Return the (x, y) coordinate for the center point of the cell that contains the specified text.  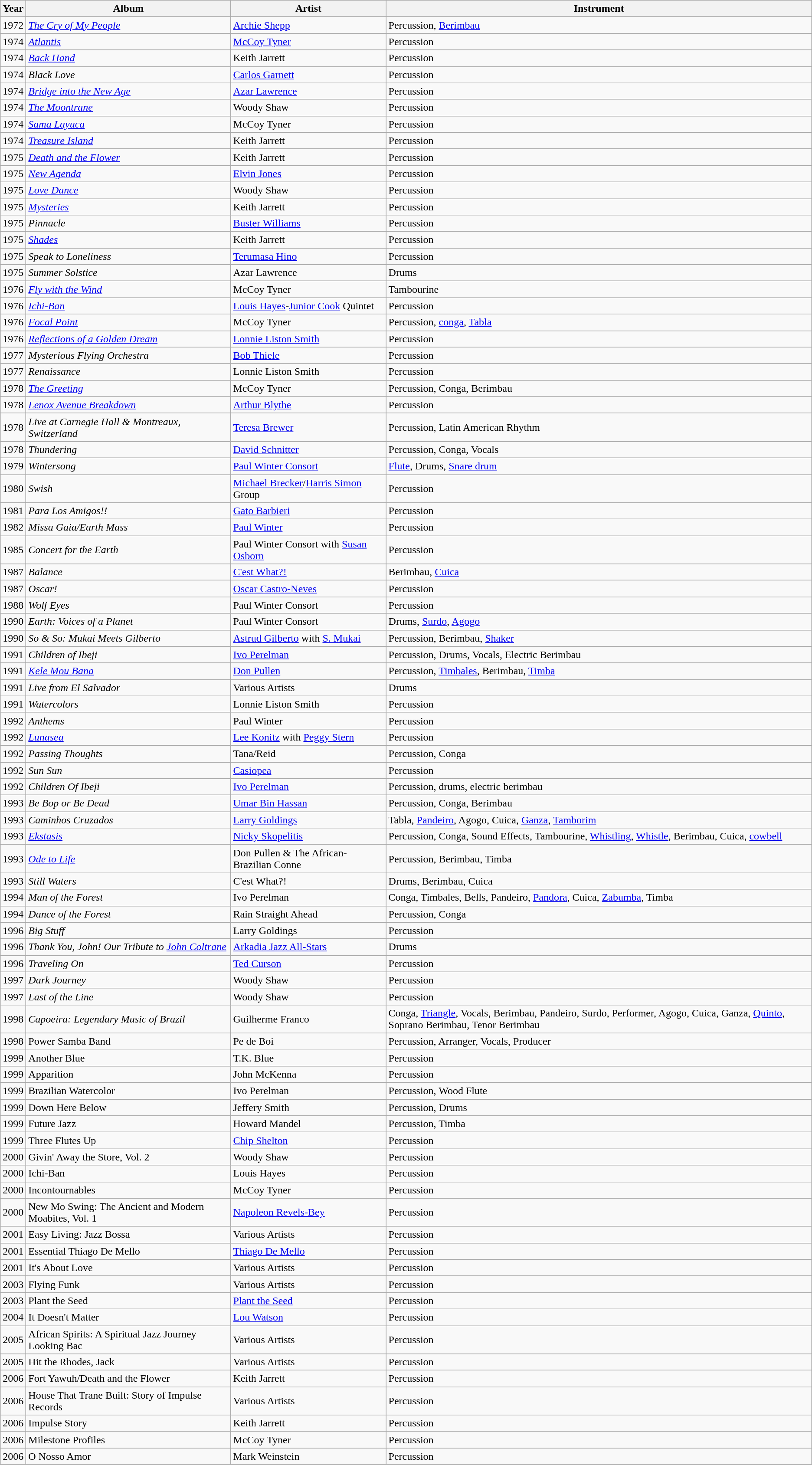
Children of Ibeji (128, 655)
Sama Layuca (128, 124)
Brazilian Watercolor (128, 1091)
Pe de Boi (308, 1041)
Dance of the Forest (128, 914)
John McKenna (308, 1075)
Oscar Castro-Neves (308, 589)
Kele Mou Bana (128, 671)
Apparition (128, 1075)
Flying Funk (128, 1284)
Anthems (128, 721)
Hit the Rhodes, Jack (128, 1362)
Summer Solstice (128, 273)
Arthur Blythe (308, 405)
Album (128, 9)
African Spirits: A Spiritual Jazz Journey Looking Bac (128, 1340)
T.K. Blue (308, 1058)
Percussion, Drums (599, 1108)
Conga, Triangle, Vocals, Berimbau, Pandeiro, Surdo, Performer, Agogo, Cuica, Ganza, Quinto, Soprano Berimbau, Tenor Berimbau (599, 1019)
Howard Mandel (308, 1124)
Fort Yawuh/Death and the Flower (128, 1379)
Lunasea (128, 737)
Guilherme Franco (308, 1019)
Percussion, Wood Flute (599, 1091)
The Cry of My People (128, 25)
So & So: Mukai Meets Gilberto (128, 638)
Concert for the Earth (128, 550)
Love Dance (128, 190)
Sun Sun (128, 770)
Percussion, drums, electric berimbau (599, 787)
The Moontrane (128, 108)
Mark Weinstein (308, 1456)
Earth: Voices of a Planet (128, 622)
1988 (13, 605)
Jeffery Smith (308, 1108)
New Agenda (128, 174)
Tana/Reid (308, 754)
Louis Hayes-Junior Cook Quintet (308, 306)
Renaissance (128, 372)
Mysterious Flying Orchestra (128, 355)
Napoleon Revels-Bey (308, 1212)
Ekstasis (128, 836)
Nicky Skopelitis (308, 836)
1980 (13, 488)
Traveling On (128, 964)
Terumasa Hino (308, 256)
Percussion, Berimbau, Timba (599, 859)
Ted Curson (308, 964)
Essential Thiago De Mello (128, 1251)
Astrud Gilberto with S. Mukai (308, 638)
Incontournables (128, 1190)
Arkadia Jazz All-Stars (308, 947)
Artist (308, 9)
Archie Shepp (308, 25)
Don Pullen & The African-Brazilian Conne (308, 859)
Percussion, Timbales, Berimbau, Timba (599, 671)
2004 (13, 1317)
Lee Konitz with Peggy Stern (308, 737)
Live at Carnegie Hall & Montreaux, Switzerland (128, 427)
Carlos Garnett (308, 75)
Big Stuff (128, 931)
Flute, Drums, Snare drum (599, 466)
Future Jazz (128, 1124)
Reflections of a Golden Dream (128, 339)
Three Flutes Up (128, 1141)
Percussion, Arranger, Vocals, Producer (599, 1041)
Wolf Eyes (128, 605)
Passing Thoughts (128, 754)
Milestone Profiles (128, 1440)
Swish (128, 488)
Focal Point (128, 322)
Conga, Timbales, Bells, Pandeiro, Pandora, Cuica, Zabumba, Timba (599, 898)
Thiago De Mello (308, 1251)
Umar Bin Hassan (308, 803)
Watercolors (128, 704)
It Doesn't Matter (128, 1317)
Chip Shelton (308, 1141)
Balance (128, 572)
Lenox Avenue Breakdown (128, 405)
Rain Straight Ahead (308, 914)
Man of the Forest (128, 898)
Black Love (128, 75)
Berimbau, Cuica (599, 572)
Children Of Ibeji (128, 787)
Atlantis (128, 42)
Thank You, John! Our Tribute to John Coltrane (128, 947)
Buster Williams (308, 223)
Treasure Island (128, 141)
Lou Watson (308, 1317)
Wintersong (128, 466)
Elvin Jones (308, 174)
Tambourine (599, 289)
Missa Gaia/Earth Mass (128, 528)
Mysteries (128, 207)
Another Blue (128, 1058)
1985 (13, 550)
Bridge into the New Age (128, 91)
Caminhos Cruzados (128, 820)
Teresa Brewer (308, 427)
Dark Journey (128, 980)
Oscar! (128, 589)
Louis Hayes (308, 1173)
Michael Brecker/Harris Simon Group (308, 488)
The Greeting (128, 388)
Ode to Life (128, 859)
Speak to Loneliness (128, 256)
Easy Living: Jazz Bossa (128, 1235)
Capoeira: Legendary Music of Brazil (128, 1019)
Fly with the Wind (128, 289)
Bob Thiele (308, 355)
Thundering (128, 449)
Back Hand (128, 58)
1982 (13, 528)
Percussion, Conga, Vocals (599, 449)
Drums, Surdo, Agogo (599, 622)
Casiopea (308, 770)
Percussion, Berimbau (599, 25)
Impulse Story (128, 1423)
Percussion, Drums, Vocals, Electric Berimbau (599, 655)
Gato Barbieri (308, 511)
Live from El Salvador (128, 688)
Year (13, 9)
Don Pullen (308, 671)
Percussion, conga, Tabla (599, 322)
Last of the Line (128, 996)
Percussion, Latin American Rhythm (599, 427)
1972 (13, 25)
Tabla, Pandeiro, Agogo, Cuica, Ganza, Tamborim (599, 820)
Para Los Amigos!! (128, 511)
O Nosso Amor (128, 1456)
Givin' Away the Store, Vol. 2 (128, 1157)
David Schnitter (308, 449)
Percussion, Timba (599, 1124)
1981 (13, 511)
Instrument (599, 9)
Down Here Below (128, 1108)
1979 (13, 466)
Death and the Flower (128, 157)
Percussion, Berimbau, Shaker (599, 638)
Paul Winter Consort with Susan Osborn (308, 550)
Pinnacle (128, 223)
Power Samba Band (128, 1041)
Be Bop or Be Dead (128, 803)
Drums, Berimbau, Cuica (599, 881)
Still Waters (128, 881)
Percussion, Conga, Sound Effects, Tambourine, Whistling, Whistle, Berimbau, Cuica, cowbell (599, 836)
It's About Love (128, 1268)
House That Trane Built: Story of Impulse Records (128, 1401)
New Mo Swing: The Ancient and Modern Moabites, Vol. 1 (128, 1212)
Shades (128, 240)
